Detect which cell encompasses the target text, then output its [x, y] center coordinate. 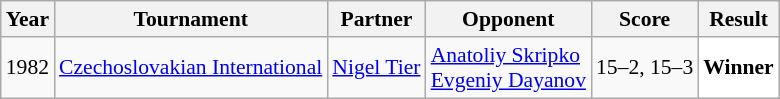
Year [28, 19]
Tournament [190, 19]
1982 [28, 68]
Partner [376, 19]
Winner [738, 68]
Score [644, 19]
Opponent [508, 19]
Anatoliy Skripko Evgeniy Dayanov [508, 68]
Nigel Tier [376, 68]
15–2, 15–3 [644, 68]
Czechoslovakian International [190, 68]
Result [738, 19]
